Search for the cell housing the specified text and yield its (X, Y) center coordinate. 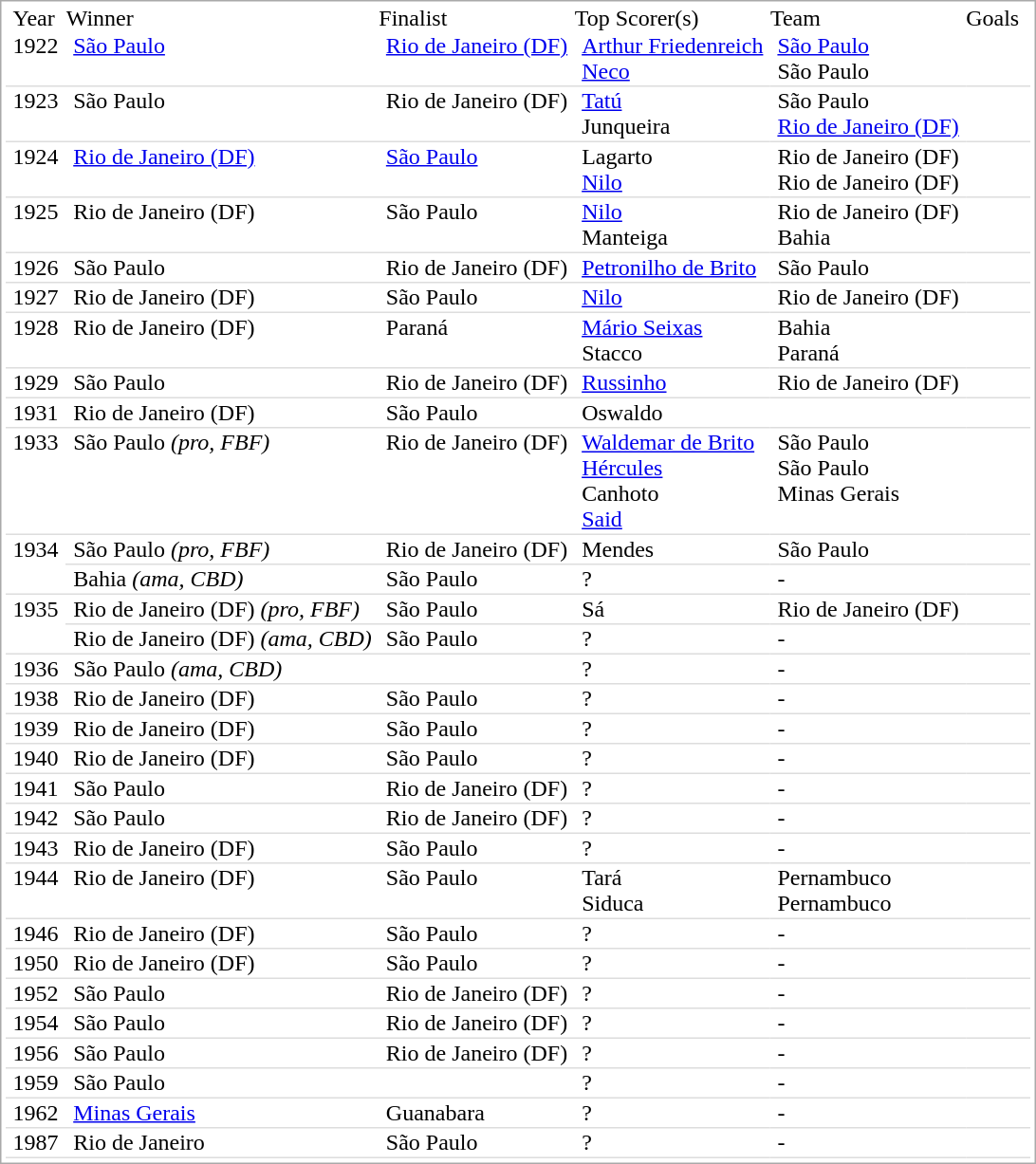
PernambucoPernambuco (868, 891)
1944 (36, 891)
São PauloSão Paulo (868, 59)
São Paulo (ama, CBD) (223, 670)
São PauloSão PauloMinas Gerais (868, 482)
Rio de Janeiro (DF)Bahia (868, 225)
1925 (36, 225)
Winner (223, 19)
1943 (36, 849)
1933 (36, 482)
1942 (36, 820)
1939 (36, 730)
1959 (36, 1083)
1927 (36, 298)
TaráSiduca (673, 891)
Goals (998, 19)
Petronilho de Brito (673, 268)
Minas Gerais (223, 1114)
1952 (36, 994)
Team (868, 19)
Rio de Janeiro (223, 1144)
1931 (36, 414)
1926 (36, 268)
1934 (36, 565)
Oswaldo (673, 414)
1954 (36, 1025)
NiloManteiga (673, 225)
Arthur FriedenreichNeco (673, 59)
Year (36, 19)
1938 (36, 700)
1987 (36, 1144)
1940 (36, 759)
Bahia (ama, CBD) (223, 581)
São PauloRio de Janeiro (DF) (868, 115)
BahiaParaná (868, 341)
1962 (36, 1114)
Mendes (673, 550)
Paraná (476, 341)
1929 (36, 383)
Sá (673, 610)
1941 (36, 789)
1950 (36, 964)
1923 (36, 115)
TatúJunqueira (673, 115)
1928 (36, 341)
Finalist (476, 19)
1956 (36, 1054)
1924 (36, 170)
Rio de Janeiro (DF) (pro, FBF) (223, 610)
LagartoNilo (673, 170)
Top Scorer(s) (673, 19)
1922 (36, 59)
Nilo (673, 298)
Waldemar de BritoHérculesCanhotoSaid (673, 482)
Russinho (673, 383)
Mário SeixasStacco (673, 341)
Rio de Janeiro (DF)Rio de Janeiro (DF) (868, 170)
1936 (36, 670)
Rio de Janeiro (DF) (ama, CBD) (223, 639)
1935 (36, 624)
Guanabara (476, 1114)
1946 (36, 934)
